Locate the cell with the specified text and output its (X, Y) center coordinate. 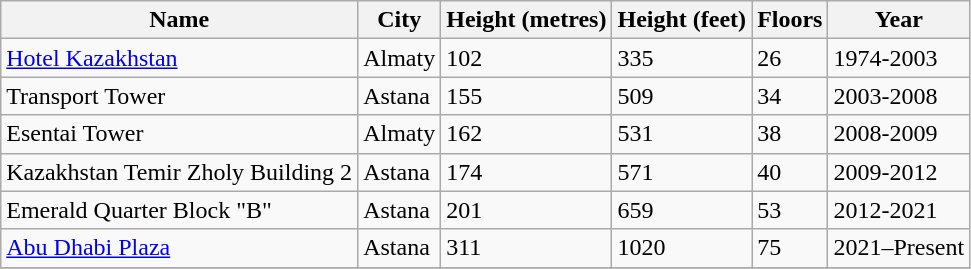
26 (790, 58)
102 (526, 58)
2008-2009 (899, 134)
2021–Present (899, 248)
34 (790, 96)
Name (180, 20)
40 (790, 172)
2012-2021 (899, 210)
531 (682, 134)
Esentai Tower (180, 134)
Transport Tower (180, 96)
Height (metres) (526, 20)
659 (682, 210)
162 (526, 134)
Abu Dhabi Plaza (180, 248)
174 (526, 172)
155 (526, 96)
1020 (682, 248)
75 (790, 248)
2003-2008 (899, 96)
311 (526, 248)
Emerald Quarter Block "B" (180, 210)
Kazakhstan Temir Zholy Building 2 (180, 172)
571 (682, 172)
Year (899, 20)
509 (682, 96)
1974-2003 (899, 58)
Floors (790, 20)
53 (790, 210)
City (400, 20)
201 (526, 210)
Height (feet) (682, 20)
2009-2012 (899, 172)
38 (790, 134)
335 (682, 58)
Hotel Kazakhstan (180, 58)
